Scan for the cell matching the given text and deliver its [X, Y] coordinate at center. 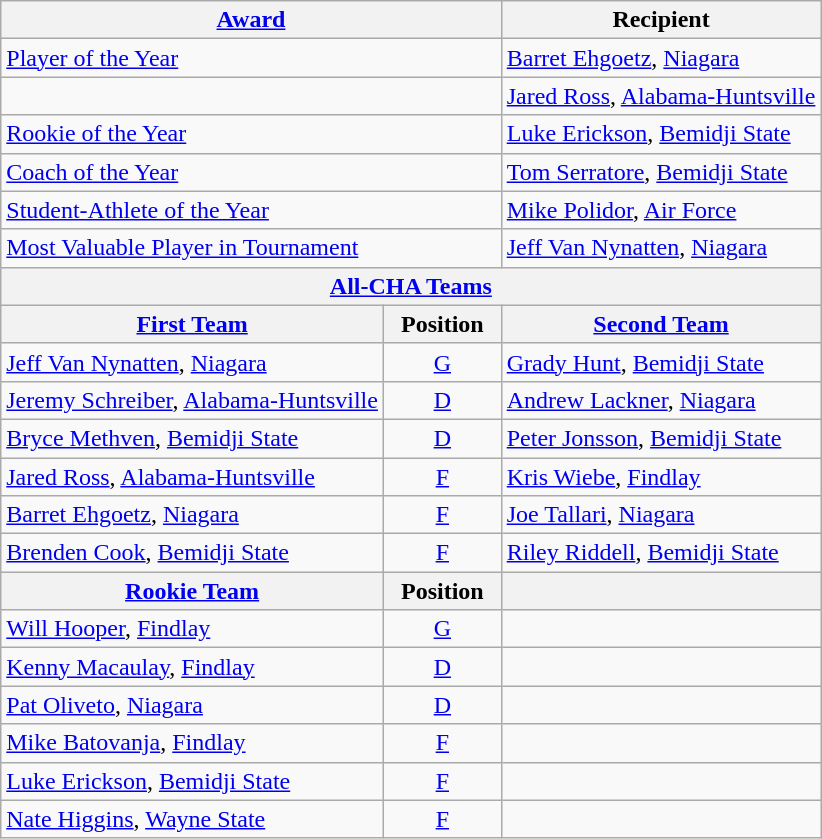
Most Valuable Player in Tournament [251, 248]
Recipient [661, 20]
Player of the Year [251, 58]
Kenny Macaulay, Findlay [192, 667]
Jeremy Schreiber, Alabama-Huntsville [192, 400]
Riley Riddell, Bemidji State [661, 553]
Bryce Methven, Bemidji State [192, 438]
Nate Higgins, Wayne State [192, 819]
All-CHA Teams [411, 286]
Joe Tallari, Niagara [661, 515]
Second Team [661, 324]
Peter Jonsson, Bemidji State [661, 438]
Andrew Lackner, Niagara [661, 400]
Pat Oliveto, Niagara [192, 705]
Mike Batovanja, Findlay [192, 743]
Tom Serratore, Bemidji State [661, 172]
Award [251, 20]
Brenden Cook, Bemidji State [192, 553]
Student-Athlete of the Year [251, 210]
Rookie of the Year [251, 134]
Rookie Team [192, 591]
Coach of the Year [251, 172]
Kris Wiebe, Findlay [661, 477]
Grady Hunt, Bemidji State [661, 362]
First Team [192, 324]
Mike Polidor, Air Force [661, 210]
Will Hooper, Findlay [192, 629]
